Output the (x, y) coordinate of the center of the cell containing the given text.  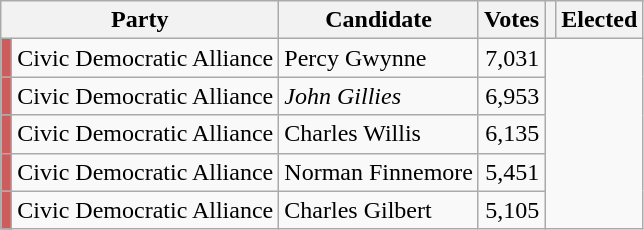
Candidate (379, 20)
Charles Gilbert (379, 210)
Charles Willis (379, 134)
Percy Gwynne (379, 58)
6,135 (511, 134)
Elected (600, 20)
7,031 (511, 58)
Party (140, 20)
5,105 (511, 210)
Norman Finnemore (379, 172)
5,451 (511, 172)
6,953 (511, 96)
Votes (511, 20)
John Gillies (379, 96)
